Identify which cell holds the provided text, then report its (x, y) central coordinate. 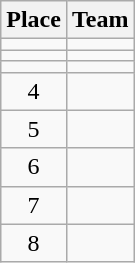
4 (34, 91)
7 (34, 205)
Team (100, 20)
5 (34, 129)
8 (34, 243)
6 (34, 167)
Place (34, 20)
